Locate the cell with the specified text and output its (x, y) center coordinate. 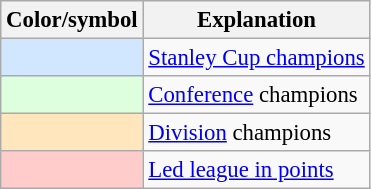
Explanation (256, 20)
Conference champions (256, 95)
Led league in points (256, 170)
Division champions (256, 133)
Stanley Cup champions (256, 58)
Color/symbol (72, 20)
